For the text-containing cell, return its midpoint in (x, y) coordinate format. 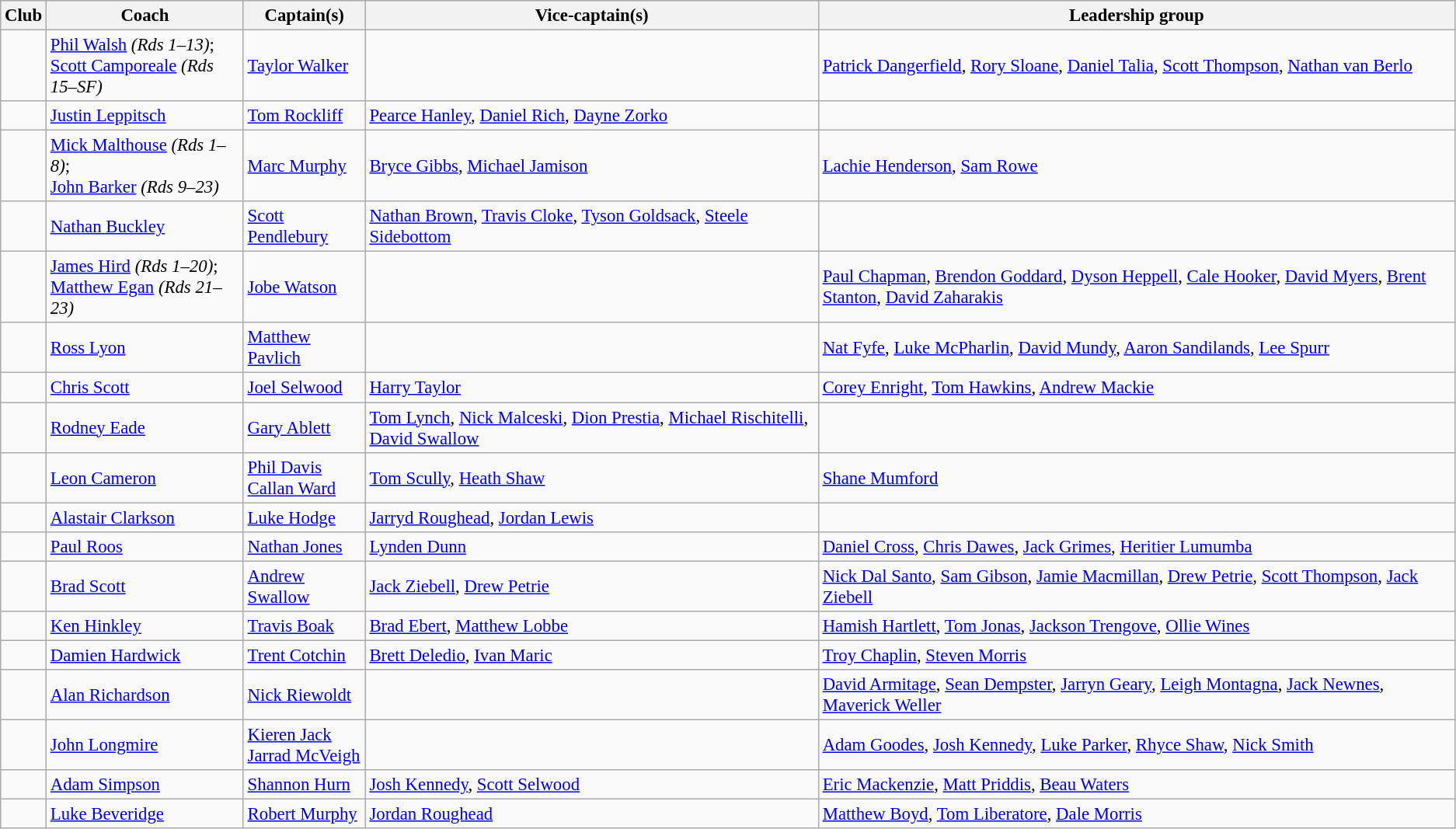
Corey Enright, Tom Hawkins, Andrew Mackie (1136, 388)
Marc Murphy (305, 166)
Harry Taylor (592, 388)
Brad Scott (145, 586)
James Hird (Rds 1–20);Matthew Egan (Rds 21–23) (145, 287)
John Longmire (145, 744)
Nathan Jones (305, 546)
Phil Walsh (Rds 1–13);Scott Camporeale (Rds 15–SF) (145, 66)
Tom Rockliff (305, 116)
Pearce Hanley, Daniel Rich, Dayne Zorko (592, 116)
Shannon Hurn (305, 785)
Taylor Walker (305, 66)
Mick Malthouse (Rds 1–8);John Barker (Rds 9–23) (145, 166)
Kieren Jack Jarrad McVeigh (305, 744)
Alan Richardson (145, 695)
Brad Ebert, Matthew Lobbe (592, 626)
Leon Cameron (145, 477)
Adam Goodes, Josh Kennedy, Luke Parker, Rhyce Shaw, Nick Smith (1136, 744)
Leadership group (1136, 16)
Andrew Swallow (305, 586)
Matthew Pavlich (305, 348)
Coach (145, 16)
Jordan Roughead (592, 814)
Matthew Boyd, Tom Liberatore, Dale Morris (1136, 814)
Vice-captain(s) (592, 16)
Adam Simpson (145, 785)
David Armitage, Sean Dempster, Jarryn Geary, Leigh Montagna, Jack Newnes, Maverick Weller (1136, 695)
Daniel Cross, Chris Dawes, Jack Grimes, Heritier Lumumba (1136, 546)
Nat Fyfe, Luke McPharlin, David Mundy, Aaron Sandilands, Lee Spurr (1136, 348)
Gary Ablett (305, 427)
Chris Scott (145, 388)
Nathan Brown, Travis Cloke, Tyson Goldsack, Steele Sidebottom (592, 227)
Paul Roos (145, 546)
Luke Hodge (305, 517)
Lynden Dunn (592, 546)
Club (23, 16)
Shane Mumford (1136, 477)
Phil Davis Callan Ward (305, 477)
Tom Scully, Heath Shaw (592, 477)
Travis Boak (305, 626)
Ross Lyon (145, 348)
Patrick Dangerfield, Rory Sloane, Daniel Talia, Scott Thompson, Nathan van Berlo (1136, 66)
Trent Cotchin (305, 655)
Jarryd Roughead, Jordan Lewis (592, 517)
Hamish Hartlett, Tom Jonas, Jackson Trengove, Ollie Wines (1136, 626)
Bryce Gibbs, Michael Jamison (592, 166)
Paul Chapman, Brendon Goddard, Dyson Heppell, Cale Hooker, David Myers, Brent Stanton, David Zaharakis (1136, 287)
Troy Chaplin, Steven Morris (1136, 655)
Jack Ziebell, Drew Petrie (592, 586)
Rodney Eade (145, 427)
Damien Hardwick (145, 655)
Alastair Clarkson (145, 517)
Nick Dal Santo, Sam Gibson, Jamie Macmillan, Drew Petrie, Scott Thompson, Jack Ziebell (1136, 586)
Joel Selwood (305, 388)
Josh Kennedy, Scott Selwood (592, 785)
Brett Deledio, Ivan Maric (592, 655)
Justin Leppitsch (145, 116)
Captain(s) (305, 16)
Scott Pendlebury (305, 227)
Nathan Buckley (145, 227)
Luke Beveridge (145, 814)
Eric Mackenzie, Matt Priddis, Beau Waters (1136, 785)
Jobe Watson (305, 287)
Robert Murphy (305, 814)
Nick Riewoldt (305, 695)
Ken Hinkley (145, 626)
Tom Lynch, Nick Malceski, Dion Prestia, Michael Rischitelli, David Swallow (592, 427)
Lachie Henderson, Sam Rowe (1136, 166)
